Return the [x, y] coordinate for the center point of the cell that contains the specified text.  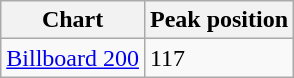
Peak position [218, 20]
117 [218, 58]
Chart [73, 20]
Billboard 200 [73, 58]
